Find where the given text appears and provide that cell's center as [x, y] coordinate. 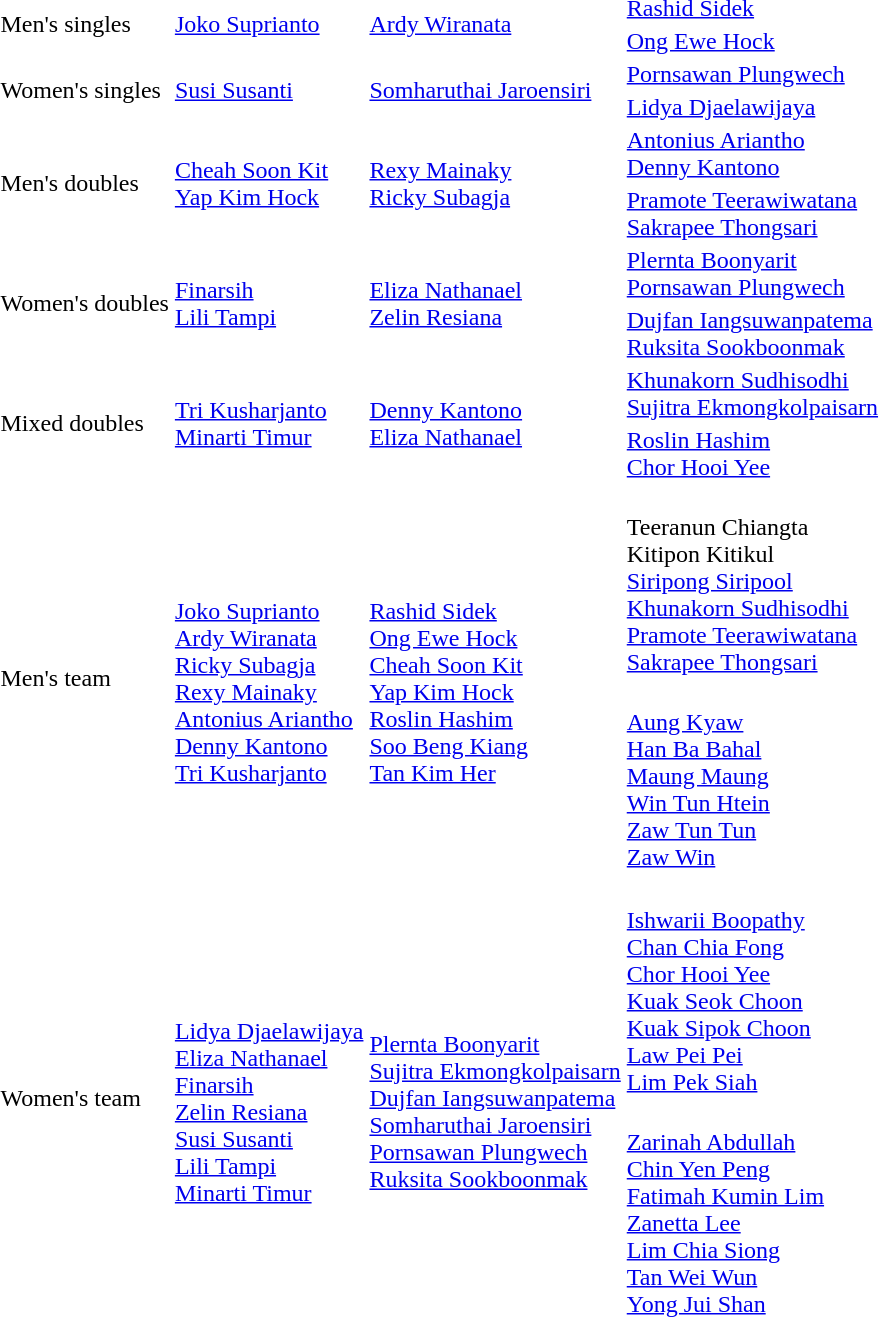
Rashid SidekOng Ewe HockCheah Soon KitYap Kim HockRoslin HashimSoo Beng KiangTan Kim Her [495, 678]
Antonius Ariantho Denny Kantono [752, 154]
Pramote Teerawiwatana Sakrapee Thongsari [752, 214]
Ishwarii BoopathyChan Chia FongChor Hooi YeeKuak Seok ChoonKuak Sipok ChoonLaw Pei PeiLim Pek Siah [752, 988]
Somharuthai Jaroensiri [495, 90]
Dujfan Iangsuwanpatema Ruksita Sookboonmak [752, 334]
Finarsih Lili Tampi [269, 304]
Joko SupriantoArdy WiranataRicky SubagjaRexy MainakyAntonius ArianthoDenny KantonoTri Kusharjanto [269, 678]
Khunakorn Sudhisodhi Sujitra Ekmongkolpaisarn [752, 394]
Cheah Soon Kit Yap Kim Hock [269, 184]
Aung KyawHan Ba BahalMaung MaungWin Tun HteinZaw Tun TunZaw Win [752, 776]
Eliza Nathanael Zelin Resiana [495, 304]
Ong Ewe Hock [752, 41]
Denny Kantono Eliza Nathanael [495, 424]
Plernta Boonyarit Pornsawan Plungwech [752, 274]
Tri Kusharjanto Minarti Timur [269, 424]
Rexy Mainaky Ricky Subagja [495, 184]
Pornsawan Plungwech [752, 74]
Lidya Djaelawijaya [752, 107]
Roslin Hashim Chor Hooi Yee [752, 454]
Teeranun ChiangtaKitipon KitikulSiripong SiripoolKhunakorn SudhisodhiPramote TeerawiwatanaSakrapee Thongsari [752, 581]
Susi Susanti [269, 90]
